Return (X, Y) of the center of cell containing provided text 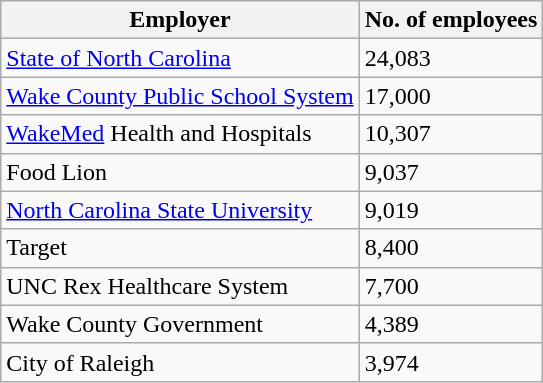
3,974 (451, 362)
4,389 (451, 324)
7,700 (451, 286)
Target (180, 248)
Employer (180, 20)
24,083 (451, 58)
Wake County Government (180, 324)
City of Raleigh (180, 362)
9,019 (451, 210)
17,000 (451, 96)
Food Lion (180, 172)
North Carolina State University (180, 210)
No. of employees (451, 20)
8,400 (451, 248)
9,037 (451, 172)
UNC Rex Healthcare System (180, 286)
State of North Carolina (180, 58)
Wake County Public School System (180, 96)
WakeMed Health and Hospitals (180, 134)
10,307 (451, 134)
